From the cell containing the given text, extract its center point as [x, y] coordinate. 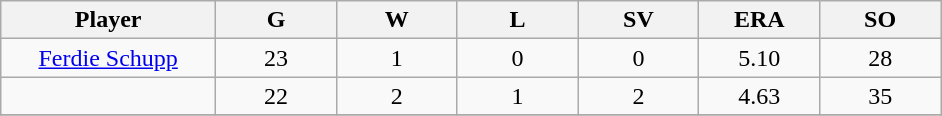
Player [108, 20]
23 [276, 58]
Ferdie Schupp [108, 58]
ERA [760, 20]
22 [276, 96]
SO [880, 20]
28 [880, 58]
SV [638, 20]
35 [880, 96]
W [396, 20]
4.63 [760, 96]
5.10 [760, 58]
G [276, 20]
L [518, 20]
